Capture the cell that displays the provided text and extract its (X, Y) central coordinate. 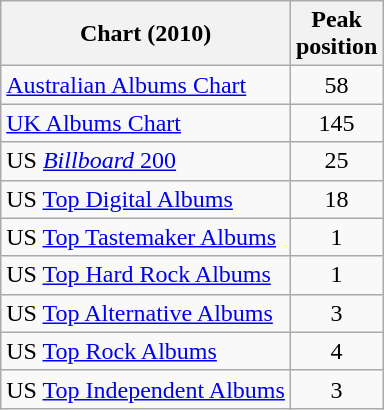
Peakposition (336, 34)
US Top Digital Albums (146, 199)
US Top Independent Albums (146, 389)
US Top Rock Albums (146, 351)
US Billboard 200 (146, 161)
58 (336, 85)
145 (336, 123)
UK Albums Chart (146, 123)
18 (336, 199)
25 (336, 161)
US Top Tastemaker Albums (146, 237)
Chart (2010) (146, 34)
US Top Hard Rock Albums (146, 275)
4 (336, 351)
US Top Alternative Albums (146, 313)
Australian Albums Chart (146, 85)
